Search for the cell housing the specified text and yield its (X, Y) center coordinate. 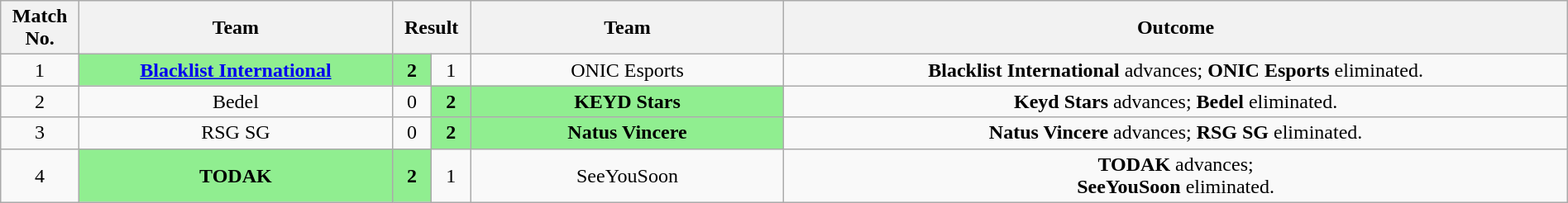
TODAK (235, 175)
Match No. (40, 28)
Bedel (235, 101)
Result (432, 28)
RSG SG (235, 133)
3 (40, 133)
Keyd Stars advances; Bedel eliminated. (1176, 101)
Blacklist International advances; ONIC Esports eliminated. (1176, 70)
Natus Vincere advances; RSG SG eliminated. (1176, 133)
Outcome (1176, 28)
SeeYouSoon (627, 175)
Blacklist International (235, 70)
4 (40, 175)
TODAK advances;SeeYouSoon eliminated. (1176, 175)
KEYD Stars (627, 101)
Natus Vincere (627, 133)
ONIC Esports (627, 70)
